Determine the (x, y) coordinate at the center of the cell enclosing the given text.  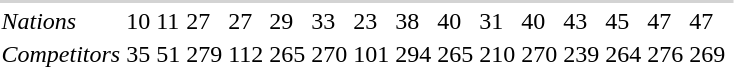
11 (168, 21)
43 (582, 21)
10 (138, 21)
23 (372, 21)
45 (624, 21)
Nations (61, 21)
31 (498, 21)
29 (288, 21)
33 (330, 21)
38 (414, 21)
